For the text-containing cell, return its midpoint in [X, Y] coordinate format. 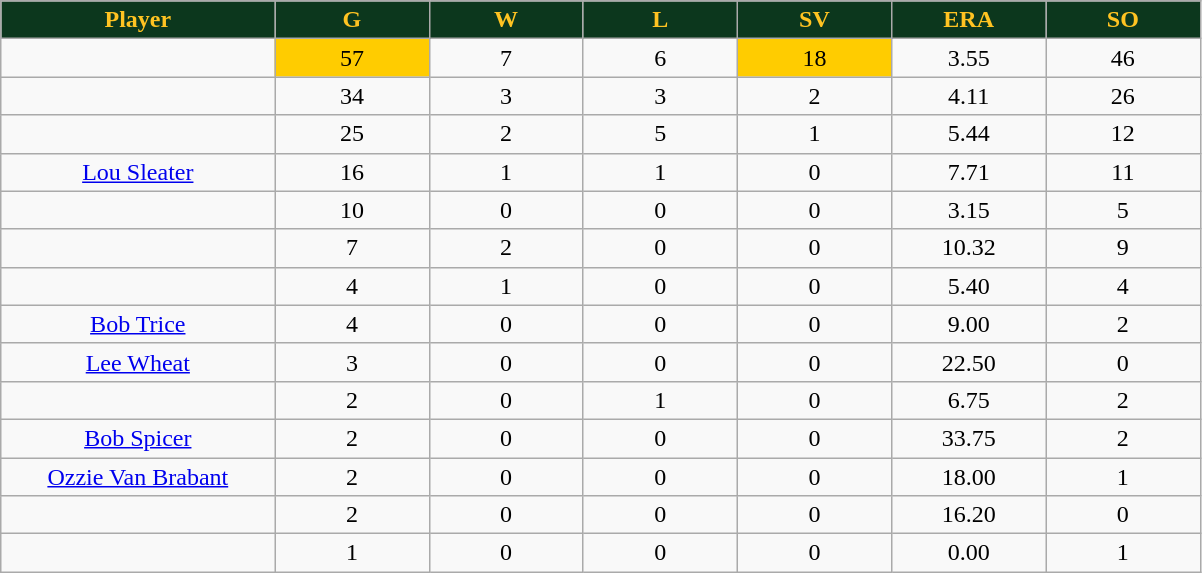
ERA [969, 20]
G [352, 20]
9 [1123, 248]
9.00 [969, 324]
Bob Spicer [138, 438]
3.15 [969, 210]
Ozzie Van Brabant [138, 477]
Lee Wheat [138, 362]
L [660, 20]
7.71 [969, 172]
6 [660, 58]
16.20 [969, 515]
57 [352, 58]
SO [1123, 20]
6.75 [969, 400]
W [506, 20]
5.40 [969, 286]
18 [814, 58]
Bob Trice [138, 324]
SV [814, 20]
11 [1123, 172]
5.44 [969, 134]
12 [1123, 134]
25 [352, 134]
33.75 [969, 438]
22.50 [969, 362]
Player [138, 20]
0.00 [969, 553]
10.32 [969, 248]
46 [1123, 58]
26 [1123, 96]
34 [352, 96]
Lou Sleater [138, 172]
3.55 [969, 58]
18.00 [969, 477]
4.11 [969, 96]
10 [352, 210]
16 [352, 172]
